Return (x, y) of the center of cell containing provided text 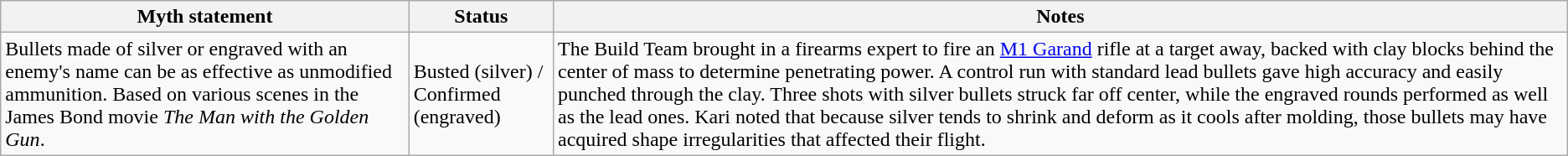
Status (481, 17)
Busted (silver) / Confirmed (engraved) (481, 94)
Myth statement (204, 17)
Notes (1060, 17)
